Output the [X, Y] coordinate of the center of the cell containing the given text.  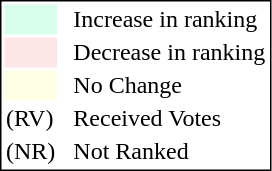
Not Ranked [170, 151]
Decrease in ranking [170, 53]
Increase in ranking [170, 19]
Received Votes [170, 119]
(RV) [30, 119]
(NR) [30, 151]
No Change [170, 85]
